Pinpoint the cell where the given text exists, returning its [x, y] midpoint coordinate. 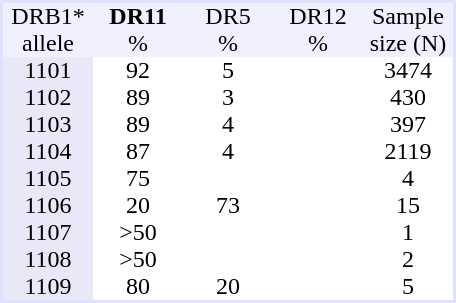
397 [408, 124]
1107 [48, 232]
430 [408, 98]
3 [228, 98]
1 [408, 232]
80 [138, 286]
1101 [48, 70]
1103 [48, 124]
75 [138, 178]
Sample [408, 16]
15 [408, 206]
DR11 [138, 16]
size (N) [408, 44]
DR5 [228, 16]
allele [48, 44]
2119 [408, 152]
87 [138, 152]
1106 [48, 206]
73 [228, 206]
1109 [48, 286]
1104 [48, 152]
1105 [48, 178]
DR12 [318, 16]
DRB1* [48, 16]
2 [408, 260]
92 [138, 70]
1102 [48, 98]
3474 [408, 70]
1108 [48, 260]
